Return (x, y) of the center of cell containing provided text 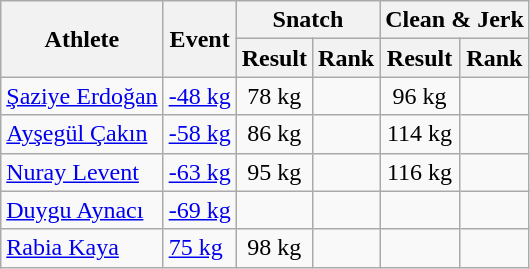
96 kg (420, 96)
-58 kg (200, 134)
95 kg (274, 172)
-48 kg (200, 96)
-63 kg (200, 172)
75 kg (200, 248)
Rabia Kaya (82, 248)
Athlete (82, 39)
98 kg (274, 248)
Nuray Levent (82, 172)
Şaziye Erdoğan (82, 96)
Duygu Aynacı (82, 210)
78 kg (274, 96)
Clean & Jerk (455, 20)
Snatch (308, 20)
-69 kg (200, 210)
86 kg (274, 134)
Ayşegül Çakın (82, 134)
114 kg (420, 134)
Event (200, 39)
116 kg (420, 172)
